Scan for the cell matching the given text and deliver its (X, Y) coordinate at center. 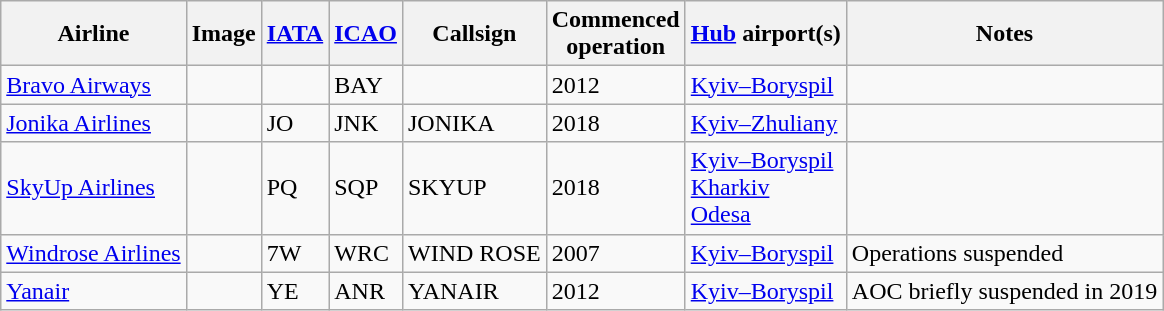
Bravo Airways (94, 85)
Airline (94, 34)
JO (295, 123)
Operations suspended (1004, 253)
Notes (1004, 34)
Hub airport(s) (766, 34)
ANR (366, 291)
JONIKA (474, 123)
Windrose Airlines (94, 253)
AOC briefly suspended in 2019 (1004, 291)
SQP (366, 188)
JNK (366, 123)
Image (224, 34)
Jonika Airlines (94, 123)
7W (295, 253)
ICAO (366, 34)
Commencedoperation (616, 34)
BAY (366, 85)
Kyiv–BoryspilKharkivOdesa (766, 188)
IATA (295, 34)
PQ (295, 188)
SkyUp Airlines (94, 188)
Yanair (94, 291)
WIND ROSE (474, 253)
Callsign (474, 34)
WRC (366, 253)
YANAIR (474, 291)
YE (295, 291)
Kyiv–Zhuliany (766, 123)
SKYUP (474, 188)
2007 (616, 253)
